Determine the (x, y) coordinate at the center of the cell enclosing the given text.  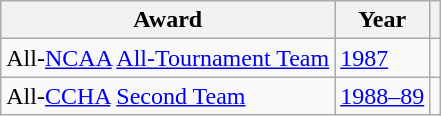
All-CCHA Second Team (168, 96)
1987 (382, 58)
Year (382, 20)
All-NCAA All-Tournament Team (168, 58)
1988–89 (382, 96)
Award (168, 20)
